Provide the [X, Y] coordinate of the cell's center where the given text is located.  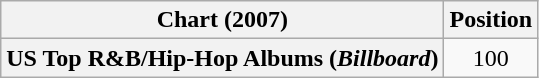
Position [491, 20]
US Top R&B/Hip-Hop Albums (Billboard) [222, 58]
Chart (2007) [222, 20]
100 [491, 58]
